Return the (x, y) coordinate for the center point of the cell that contains the specified text.  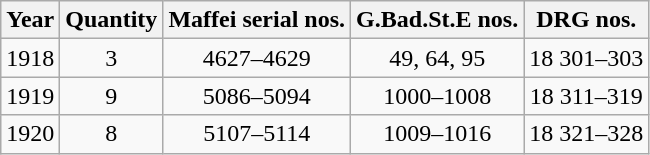
1918 (30, 58)
Quantity (112, 20)
5107–5114 (257, 134)
18 311–319 (586, 96)
G.Bad.St.E nos. (438, 20)
18 321–328 (586, 134)
9 (112, 96)
1000–1008 (438, 96)
Year (30, 20)
Maffei serial nos. (257, 20)
1920 (30, 134)
18 301–303 (586, 58)
8 (112, 134)
4627–4629 (257, 58)
49, 64, 95 (438, 58)
DRG nos. (586, 20)
1009–1016 (438, 134)
3 (112, 58)
1919 (30, 96)
5086–5094 (257, 96)
